Output the [X, Y] coordinate of the center of the cell containing the given text.  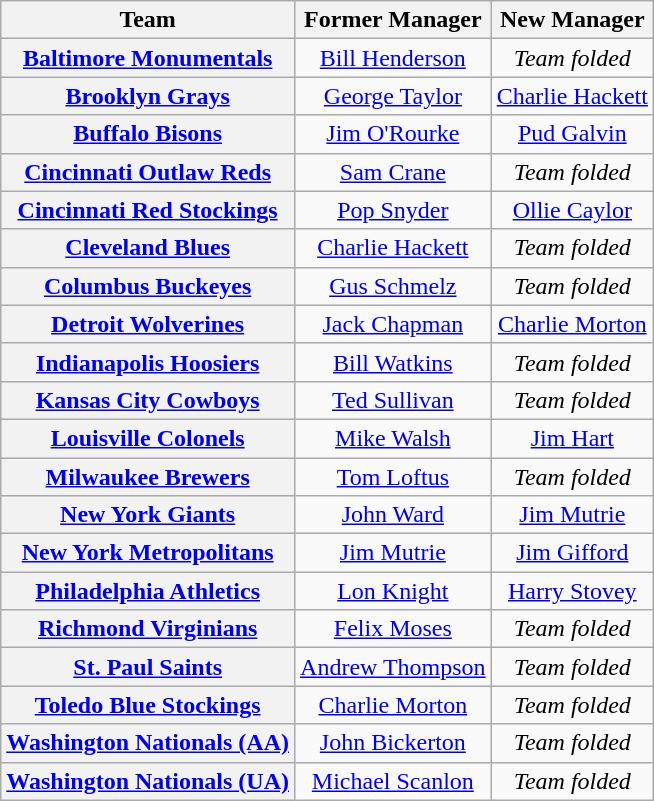
Philadelphia Athletics [148, 591]
Indianapolis Hoosiers [148, 362]
Ollie Caylor [572, 210]
Columbus Buckeyes [148, 286]
New York Giants [148, 515]
Bill Watkins [394, 362]
Milwaukee Brewers [148, 477]
St. Paul Saints [148, 667]
Felix Moses [394, 629]
George Taylor [394, 96]
Kansas City Cowboys [148, 400]
Jack Chapman [394, 324]
Cincinnati Outlaw Reds [148, 172]
Pud Galvin [572, 134]
Brooklyn Grays [148, 96]
Cincinnati Red Stockings [148, 210]
Louisville Colonels [148, 438]
Harry Stovey [572, 591]
Bill Henderson [394, 58]
Ted Sullivan [394, 400]
Baltimore Monumentals [148, 58]
Washington Nationals (UA) [148, 781]
Jim Hart [572, 438]
Toledo Blue Stockings [148, 705]
Washington Nationals (AA) [148, 743]
Former Manager [394, 20]
New York Metropolitans [148, 553]
Detroit Wolverines [148, 324]
Pop Snyder [394, 210]
Andrew Thompson [394, 667]
Gus Schmelz [394, 286]
New Manager [572, 20]
Tom Loftus [394, 477]
Michael Scanlon [394, 781]
Lon Knight [394, 591]
Jim O'Rourke [394, 134]
Mike Walsh [394, 438]
John Ward [394, 515]
Cleveland Blues [148, 248]
Team [148, 20]
Sam Crane [394, 172]
Richmond Virginians [148, 629]
John Bickerton [394, 743]
Jim Gifford [572, 553]
Buffalo Bisons [148, 134]
